Find where the given text appears and provide that cell's center as (x, y) coordinate. 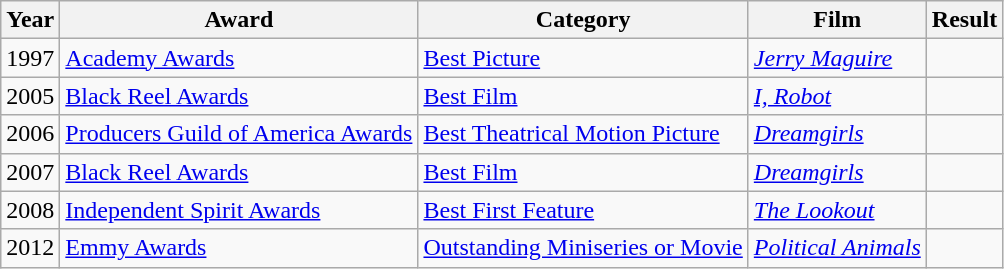
Academy Awards (239, 58)
Jerry Maguire (837, 58)
1997 (30, 58)
2005 (30, 96)
Result (964, 20)
Independent Spirit Awards (239, 210)
Award (239, 20)
Emmy Awards (239, 248)
Best Picture (583, 58)
Political Animals (837, 248)
2007 (30, 172)
Film (837, 20)
2012 (30, 248)
2008 (30, 210)
Best First Feature (583, 210)
I, Robot (837, 96)
Best Theatrical Motion Picture (583, 134)
Producers Guild of America Awards (239, 134)
Outstanding Miniseries or Movie (583, 248)
Year (30, 20)
Category (583, 20)
2006 (30, 134)
The Lookout (837, 210)
